Return (X, Y) of the center of cell containing provided text 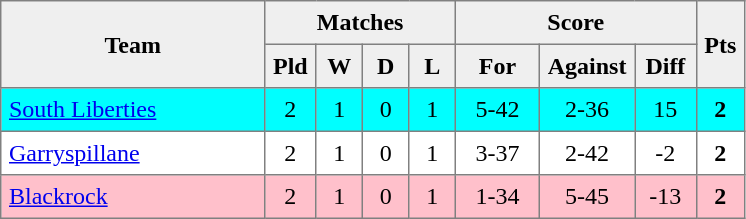
1-34 (497, 197)
Score (576, 23)
W (339, 66)
For (497, 66)
Against (586, 66)
Garryspillane (133, 153)
L (432, 66)
Pld (290, 66)
5-42 (497, 110)
5-45 (586, 197)
2-42 (586, 153)
Diff (666, 66)
-2 (666, 153)
Matches (360, 23)
South Liberties (133, 110)
2-36 (586, 110)
Team (133, 44)
Pts (720, 44)
-13 (666, 197)
15 (666, 110)
D (385, 66)
Blackrock (133, 197)
3-37 (497, 153)
